Pinpoint the cell where the given text exists, returning its [x, y] midpoint coordinate. 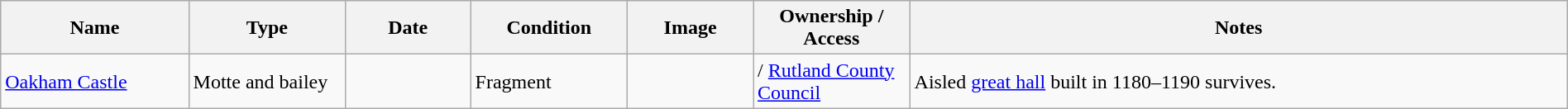
Aisled great hall built in 1180–1190 survives. [1239, 81]
Image [691, 28]
Ownership / Access [832, 28]
Condition [549, 28]
Type [266, 28]
Notes [1239, 28]
Name [94, 28]
Fragment [549, 81]
Motte and bailey [266, 81]
Oakham Castle [94, 81]
Date [409, 28]
/ Rutland County Council [832, 81]
